Detect which cell encompasses the target text, then output its (x, y) center coordinate. 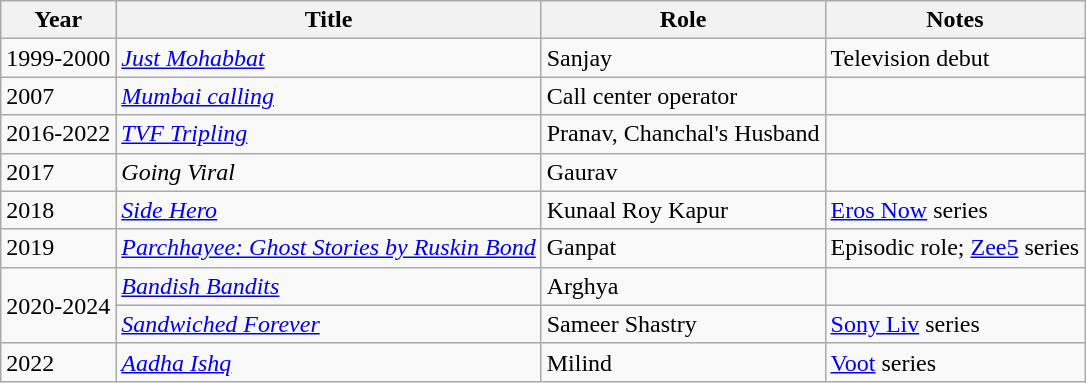
Sameer Shastry (683, 324)
Eros Now series (955, 210)
2022 (58, 362)
Voot series (955, 362)
Arghya (683, 286)
Kunaal Roy Kapur (683, 210)
Bandish Bandits (328, 286)
Notes (955, 20)
Television debut (955, 58)
Aadha Ishq (328, 362)
2017 (58, 172)
Gaurav (683, 172)
Milind (683, 362)
Year (58, 20)
Sanjay (683, 58)
Episodic role; Zee5 series (955, 248)
Role (683, 20)
Title (328, 20)
2020-2024 (58, 305)
Call center operator (683, 96)
Side Hero (328, 210)
2016-2022 (58, 134)
Ganpat (683, 248)
Pranav, Chanchal's Husband (683, 134)
2018 (58, 210)
Just Mohabbat (328, 58)
TVF Tripling (328, 134)
2019 (58, 248)
Mumbai calling (328, 96)
Sony Liv series (955, 324)
Sandwiched Forever (328, 324)
1999-2000 (58, 58)
Going Viral (328, 172)
2007 (58, 96)
Parchhayee: Ghost Stories by Ruskin Bond (328, 248)
